Pinpoint the cell where the given text exists, returning its [x, y] midpoint coordinate. 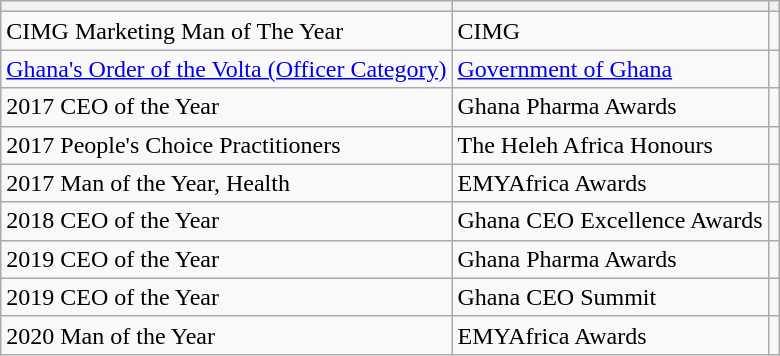
2017 Man of the Year, Health [226, 183]
2020 Man of the Year [226, 335]
2017 CEO of the Year [226, 107]
Ghana's Order of the Volta (Officer Category) [226, 69]
Ghana CEO Summit [610, 297]
Ghana CEO Excellence Awards [610, 221]
2017 People's Choice Practitioners [226, 145]
CIMG Marketing Man of The Year [226, 31]
Government of Ghana [610, 69]
CIMG [610, 31]
2018 CEO of the Year [226, 221]
The Heleh Africa Honours [610, 145]
